Output the [x, y] coordinate of the center of the cell containing the given text.  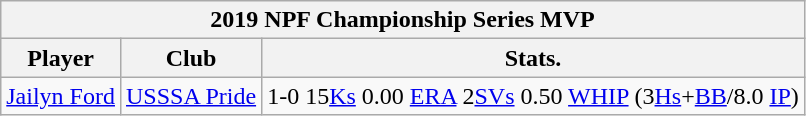
Jailyn Ford [61, 96]
Player [61, 58]
2019 NPF Championship Series MVP [403, 20]
Stats. [534, 58]
Club [190, 58]
USSSA Pride [190, 96]
1-0 15Ks 0.00 ERA 2SVs 0.50 WHIP (3Hs+BB/8.0 IP) [534, 96]
